Locate the cell with the specified text and output its (x, y) center coordinate. 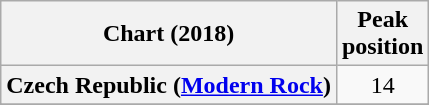
Czech Republic (Modern Rock) (169, 85)
Chart (2018) (169, 34)
14 (382, 85)
Peakposition (382, 34)
